Scan for the cell matching the given text and deliver its (x, y) coordinate at center. 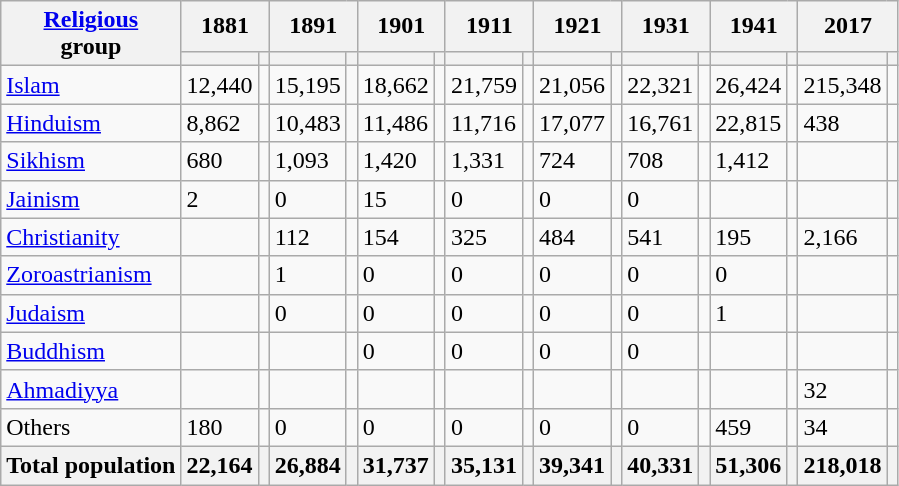
31,737 (396, 465)
12,440 (220, 85)
154 (396, 237)
11,716 (484, 123)
15 (396, 199)
21,759 (484, 85)
Judaism (91, 313)
11,486 (396, 123)
Christianity (91, 237)
Hinduism (91, 123)
2,166 (842, 237)
1941 (754, 26)
438 (842, 123)
1911 (489, 26)
112 (308, 237)
32 (842, 389)
1901 (401, 26)
8,862 (220, 123)
21,056 (572, 85)
1,412 (748, 161)
1921 (578, 26)
Buddhism (91, 351)
Islam (91, 85)
17,077 (572, 123)
218,018 (842, 465)
10,483 (308, 123)
459 (748, 427)
180 (220, 427)
724 (572, 161)
22,164 (220, 465)
708 (660, 161)
541 (660, 237)
1881 (225, 26)
1,331 (484, 161)
22,321 (660, 85)
1,420 (396, 161)
195 (748, 237)
26,884 (308, 465)
Total population (91, 465)
35,131 (484, 465)
15,195 (308, 85)
2 (220, 199)
16,761 (660, 123)
34 (842, 427)
22,815 (748, 123)
680 (220, 161)
484 (572, 237)
18,662 (396, 85)
1,093 (308, 161)
1931 (666, 26)
Others (91, 427)
Sikhism (91, 161)
215,348 (842, 85)
26,424 (748, 85)
39,341 (572, 465)
51,306 (748, 465)
Jainism (91, 199)
Zoroastrianism (91, 275)
Ahmadiyya (91, 389)
325 (484, 237)
1891 (313, 26)
2017 (848, 26)
40,331 (660, 465)
Religiousgroup (91, 34)
